For the text-containing cell, return its midpoint in [X, Y] coordinate format. 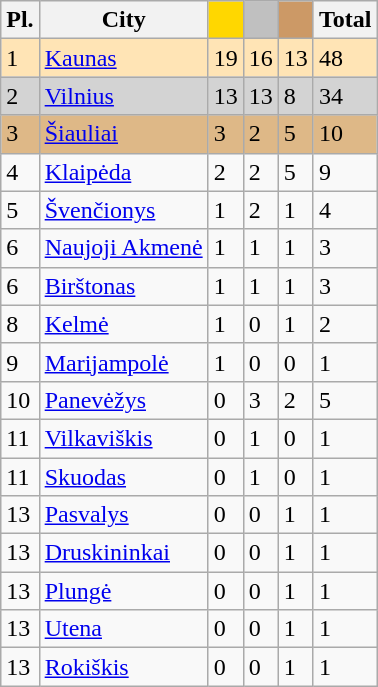
City [124, 20]
Pl. [20, 20]
Total [345, 20]
Pasvalys [124, 515]
19 [226, 58]
Klaipėda [124, 172]
Kelmė [124, 324]
Švenčionys [124, 210]
Kaunas [124, 58]
Utena [124, 629]
48 [345, 58]
16 [260, 58]
Rokiškis [124, 667]
Druskininkai [124, 553]
Plungė [124, 591]
34 [345, 96]
Panevėžys [124, 400]
Skuodas [124, 477]
Marijampolė [124, 362]
Vilnius [124, 96]
Birštonas [124, 286]
Šiauliai [124, 134]
Naujoji Akmenė [124, 248]
Vilkaviškis [124, 438]
